Determine the (X, Y) coordinate at the center of the cell enclosing the given text.  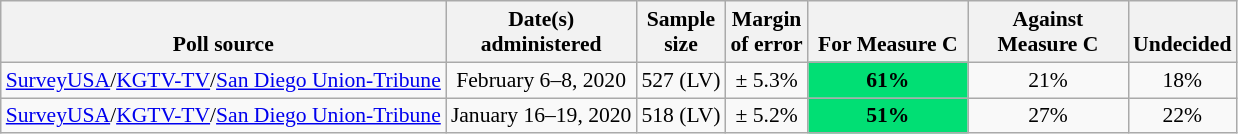
Poll source (224, 32)
Samplesize (680, 32)
Date(s)administered (542, 32)
61% (888, 80)
± 5.2% (767, 116)
527 (LV) (680, 80)
27% (1048, 116)
± 5.3% (767, 80)
Undecided (1182, 32)
21% (1048, 80)
22% (1182, 116)
518 (LV) (680, 116)
January 16–19, 2020 (542, 116)
Marginof error (767, 32)
For Measure C (888, 32)
Against Measure C (1048, 32)
February 6–8, 2020 (542, 80)
18% (1182, 80)
51% (888, 116)
